Search for the cell housing the specified text and yield its (X, Y) center coordinate. 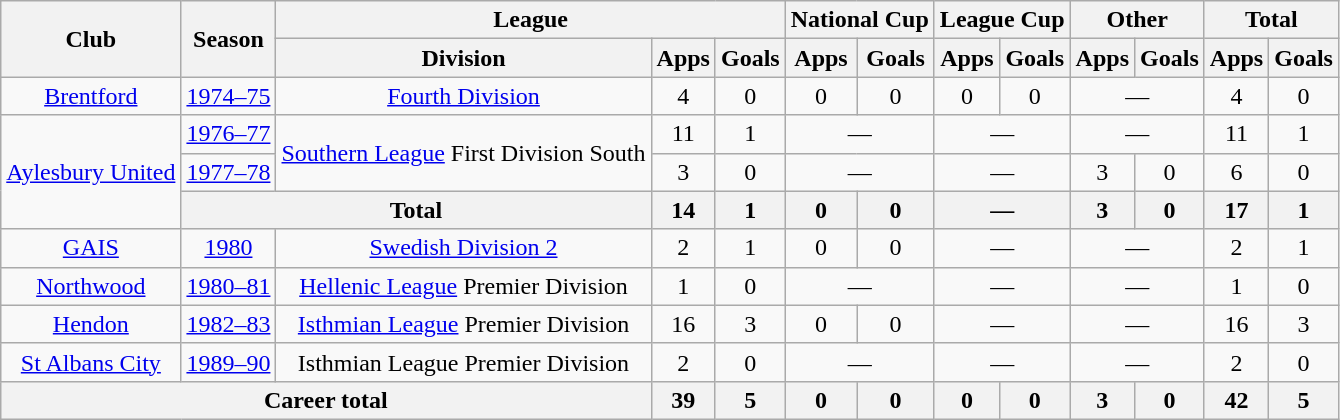
Fourth Division (464, 96)
14 (683, 210)
Other (1137, 20)
39 (683, 400)
National Cup (860, 20)
Southern League First Division South (464, 153)
Swedish Division 2 (464, 248)
GAIS (91, 248)
League (530, 20)
1977–78 (228, 172)
1980 (228, 248)
1989–90 (228, 362)
17 (1236, 210)
Club (91, 39)
St Albans City (91, 362)
Northwood (91, 286)
Brentford (91, 96)
Season (228, 39)
6 (1236, 172)
Hendon (91, 324)
League Cup (1002, 20)
1982–83 (228, 324)
42 (1236, 400)
1974–75 (228, 96)
Aylesbury United (91, 172)
1976–77 (228, 134)
Hellenic League Premier Division (464, 286)
Division (464, 58)
1980–81 (228, 286)
Career total (326, 400)
